Scan for the cell matching the given text and deliver its (x, y) coordinate at center. 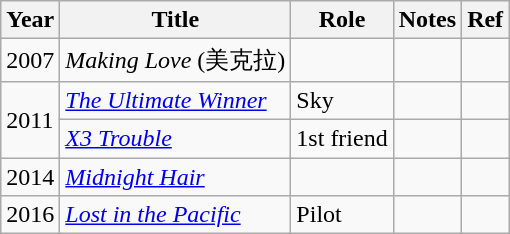
Pilot (342, 215)
2014 (30, 177)
2011 (30, 119)
2007 (30, 60)
Making Love (美克拉) (176, 60)
Lost in the Pacific (176, 215)
Year (30, 20)
Midnight Hair (176, 177)
Sky (342, 100)
1st friend (342, 138)
X3 Trouble (176, 138)
Ref (486, 20)
2016 (30, 215)
The Ultimate Winner (176, 100)
Notes (427, 20)
Title (176, 20)
Role (342, 20)
